Find where the given text appears and provide that cell's center as (X, Y) coordinate. 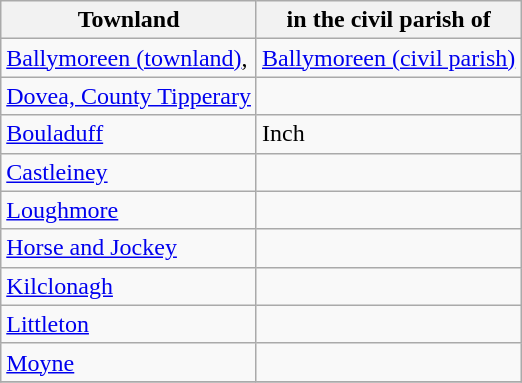
Dovea, County Tipperary (129, 96)
Ballymoreen (civil parish) (388, 58)
Ballymoreen (townland), (129, 58)
in the civil parish of (388, 20)
Castleiney (129, 172)
Littleton (129, 324)
Bouladuff (129, 134)
Loughmore (129, 210)
Kilclonagh (129, 286)
Inch (388, 134)
Townland (129, 20)
Moyne (129, 362)
Horse and Jockey (129, 248)
